Return [X, Y] of the center of cell containing provided text 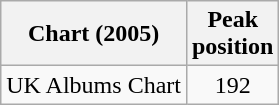
Chart (2005) [94, 34]
192 [232, 85]
UK Albums Chart [94, 85]
Peakposition [232, 34]
